Output the [x, y] coordinate of the center of the cell containing the given text.  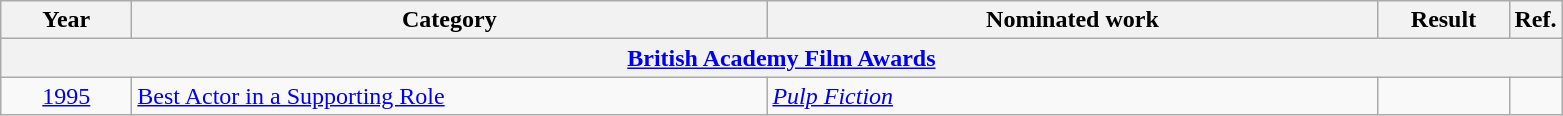
Year [66, 20]
1995 [66, 96]
Best Actor in a Supporting Role [450, 96]
Ref. [1536, 20]
British Academy Film Awards [782, 58]
Pulp Fiction [1072, 96]
Result [1444, 20]
Nominated work [1072, 20]
Category [450, 20]
